Detect which cell encompasses the target text, then output its (x, y) center coordinate. 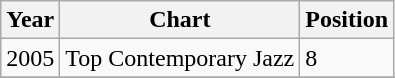
Chart (180, 20)
Top Contemporary Jazz (180, 58)
2005 (30, 58)
Position (347, 20)
8 (347, 58)
Year (30, 20)
